Search for the cell housing the specified text and yield its [X, Y] center coordinate. 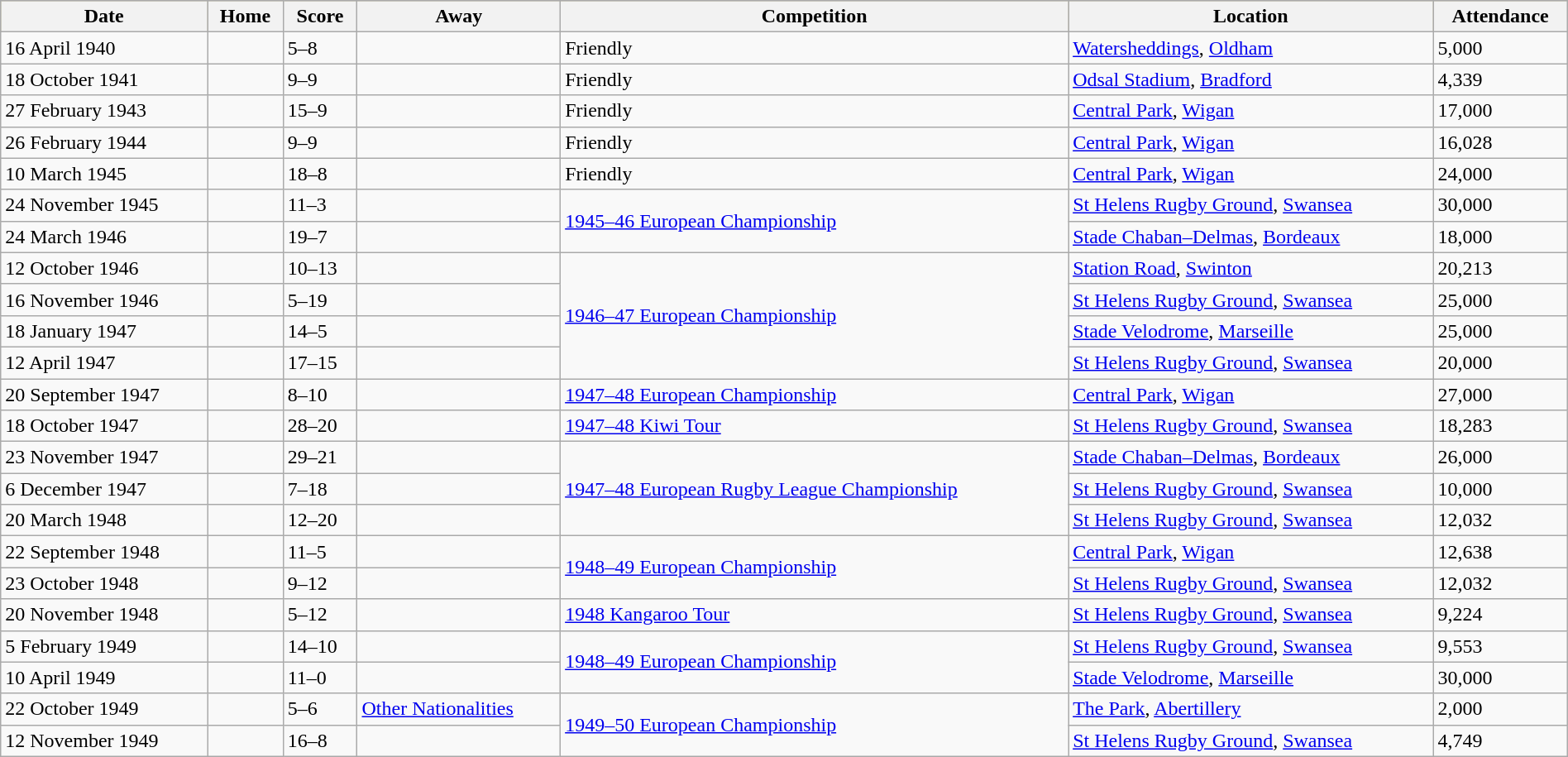
Date [104, 17]
11–3 [320, 205]
5 February 1949 [104, 646]
12–20 [320, 520]
18 October 1941 [104, 79]
1948 Kangaroo Tour [815, 615]
1947–48 European Championship [815, 395]
20,000 [1500, 362]
20 November 1948 [104, 615]
23 October 1948 [104, 583]
28–20 [320, 426]
18,283 [1500, 426]
11–0 [320, 678]
18 January 1947 [104, 331]
1947–48 Kiwi Tour [815, 426]
Watersheddings, Oldham [1250, 48]
Away [459, 17]
14–5 [320, 331]
19–7 [320, 237]
The Park, Abertillery [1250, 709]
1945–46 European Championship [815, 221]
20 September 1947 [104, 395]
10 March 1945 [104, 174]
2,000 [1500, 709]
29–21 [320, 458]
5,000 [1500, 48]
5–6 [320, 709]
18–8 [320, 174]
20 March 1948 [104, 520]
9,224 [1500, 615]
12 April 1947 [104, 362]
9–12 [320, 583]
9,553 [1500, 646]
14–10 [320, 646]
1947–48 European Rugby League Championship [815, 489]
8–10 [320, 395]
23 November 1947 [104, 458]
22 October 1949 [104, 709]
Odsal Stadium, Bradford [1250, 79]
5–12 [320, 615]
4,339 [1500, 79]
Station Road, Swinton [1250, 268]
12 November 1949 [104, 740]
12,638 [1500, 552]
Location [1250, 17]
1946–47 European Championship [815, 315]
18 October 1947 [104, 426]
Competition [815, 17]
5–19 [320, 299]
1949–50 European Championship [815, 725]
24 March 1946 [104, 237]
5–8 [320, 48]
10,000 [1500, 489]
16–8 [320, 740]
16 April 1940 [104, 48]
Home [245, 17]
10 April 1949 [104, 678]
20,213 [1500, 268]
26 February 1944 [104, 142]
6 December 1947 [104, 489]
18,000 [1500, 237]
24 November 1945 [104, 205]
4,749 [1500, 740]
27 February 1943 [104, 111]
26,000 [1500, 458]
Score [320, 17]
22 September 1948 [104, 552]
17–15 [320, 362]
15–9 [320, 111]
Attendance [1500, 17]
16 November 1946 [104, 299]
10–13 [320, 268]
27,000 [1500, 395]
24,000 [1500, 174]
7–18 [320, 489]
16,028 [1500, 142]
12 October 1946 [104, 268]
17,000 [1500, 111]
11–5 [320, 552]
Other Nationalities [459, 709]
